Search for the cell housing the specified text and yield its (X, Y) center coordinate. 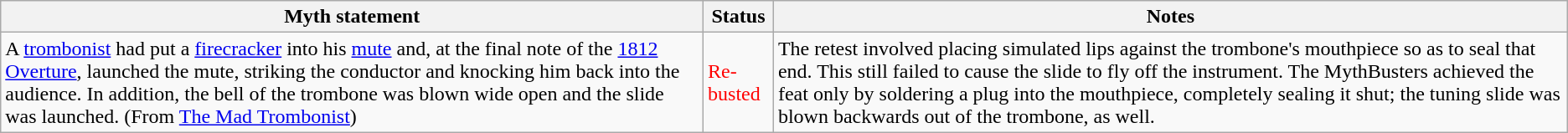
Notes (1170, 17)
Status (739, 17)
Re-busted (739, 82)
Myth statement (352, 17)
